Scan for the cell matching the given text and deliver its [x, y] coordinate at center. 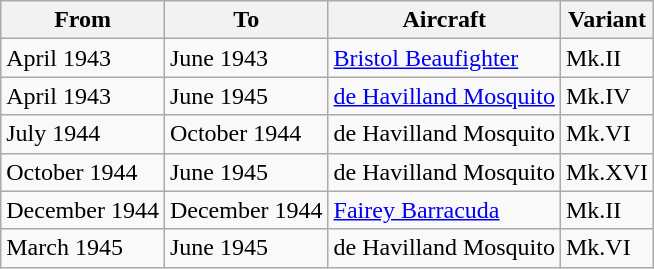
From [83, 20]
To [246, 20]
Aircraft [444, 20]
March 1945 [83, 248]
Fairey Barracuda [444, 210]
Mk.IV [606, 96]
Mk.XVI [606, 172]
July 1944 [83, 134]
Bristol Beaufighter [444, 58]
Variant [606, 20]
June 1943 [246, 58]
